Detect which cell encompasses the target text, then output its (x, y) center coordinate. 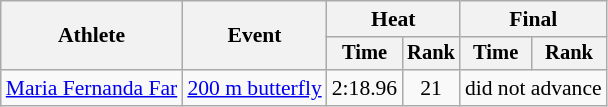
200 m butterfly (254, 88)
Maria Fernanda Far (92, 88)
Heat (394, 19)
Athlete (92, 36)
2:18.96 (364, 88)
Event (254, 36)
did not advance (534, 88)
Final (534, 19)
21 (431, 88)
